Return the [X, Y] coordinate for the center point of the cell that contains the specified text.  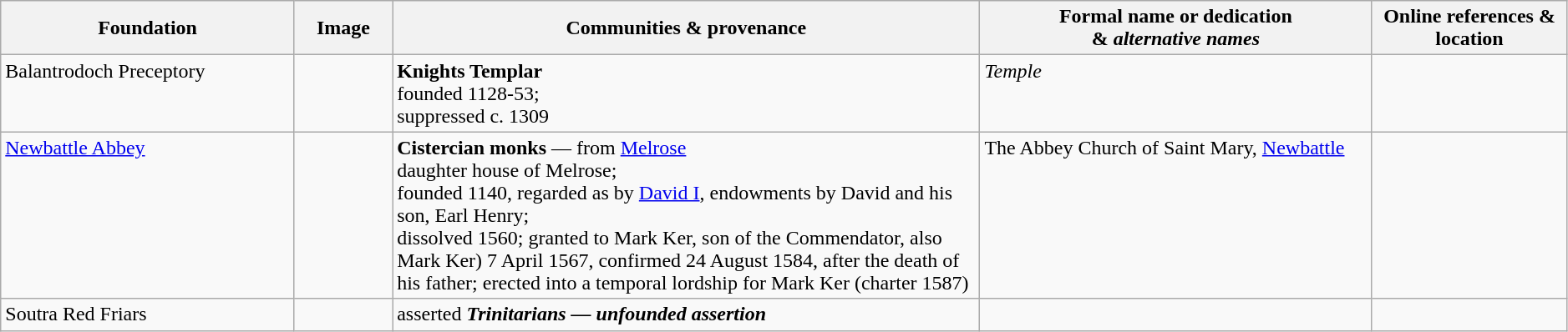
Communities & provenance [687, 28]
Knights Templarfounded 1128-53;suppressed c. 1309 [687, 93]
Formal name or dedication & alternative names [1176, 28]
asserted Trinitarians — unfounded assertion [687, 314]
Temple [1176, 93]
Soutra Red Friars [148, 314]
Newbattle Abbey [148, 215]
Online references & location [1469, 28]
The Abbey Church of Saint Mary, Newbattle [1176, 215]
Foundation [148, 28]
Balantrodoch Preceptory [148, 93]
Image [343, 28]
